Provide the [x, y] coordinate of the cell's center where the given text is located.  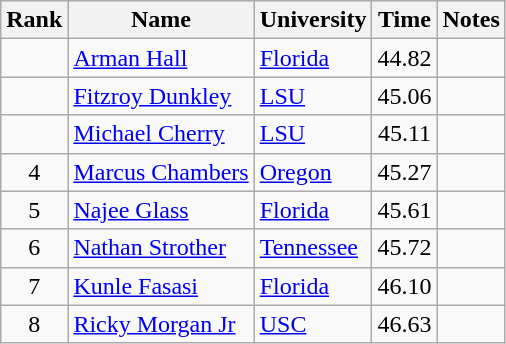
45.72 [404, 248]
Name [161, 20]
46.63 [404, 324]
Tennessee [313, 248]
45.11 [404, 134]
Arman Hall [161, 58]
Oregon [313, 172]
44.82 [404, 58]
45.61 [404, 210]
Nathan Strother [161, 248]
4 [34, 172]
6 [34, 248]
USC [313, 324]
5 [34, 210]
7 [34, 286]
Kunle Fasasi [161, 286]
8 [34, 324]
45.27 [404, 172]
Time [404, 20]
Najee Glass [161, 210]
Rank [34, 20]
Marcus Chambers [161, 172]
Notes [471, 20]
Michael Cherry [161, 134]
Fitzroy Dunkley [161, 96]
45.06 [404, 96]
Ricky Morgan Jr [161, 324]
University [313, 20]
46.10 [404, 286]
